Output the (x, y) coordinate of the center of the cell containing the given text.  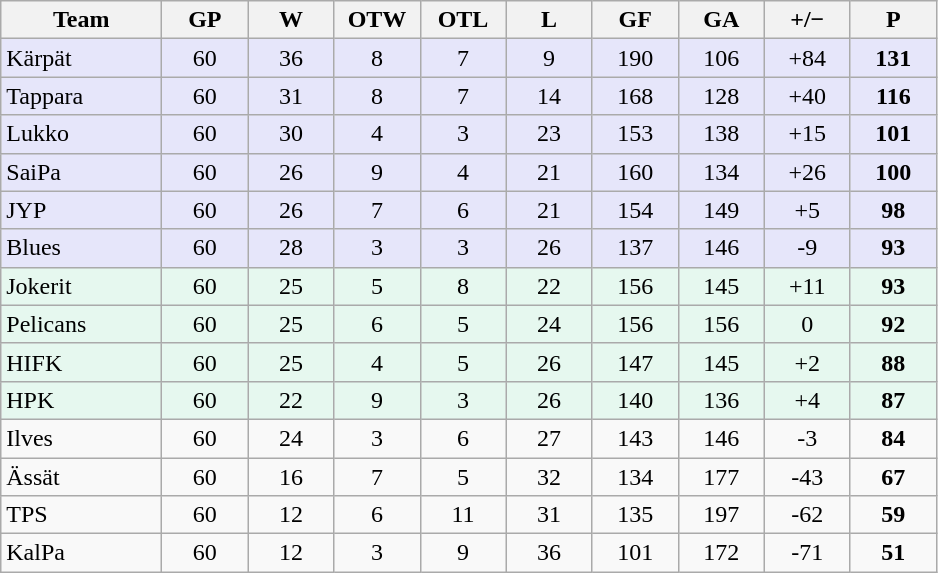
88 (893, 362)
+15 (807, 134)
OTL (463, 20)
135 (635, 515)
67 (893, 477)
+40 (807, 96)
138 (721, 134)
+84 (807, 58)
168 (635, 96)
KalPa (82, 553)
160 (635, 172)
-62 (807, 515)
GP (205, 20)
+/− (807, 20)
98 (893, 210)
27 (549, 438)
Team (82, 20)
172 (721, 553)
Blues (82, 248)
+11 (807, 286)
TPS (82, 515)
Tappara (82, 96)
SaiPa (82, 172)
137 (635, 248)
-43 (807, 477)
Ilves (82, 438)
GA (721, 20)
128 (721, 96)
32 (549, 477)
106 (721, 58)
Lukko (82, 134)
177 (721, 477)
+2 (807, 362)
116 (893, 96)
-9 (807, 248)
HPK (82, 400)
59 (893, 515)
84 (893, 438)
HIFK (82, 362)
-71 (807, 553)
P (893, 20)
51 (893, 553)
Ässät (82, 477)
23 (549, 134)
28 (291, 248)
136 (721, 400)
143 (635, 438)
100 (893, 172)
149 (721, 210)
+5 (807, 210)
14 (549, 96)
140 (635, 400)
-3 (807, 438)
+4 (807, 400)
11 (463, 515)
GF (635, 20)
154 (635, 210)
0 (807, 324)
+26 (807, 172)
JYP (82, 210)
16 (291, 477)
Kärpät (82, 58)
153 (635, 134)
Pelicans (82, 324)
OTW (377, 20)
L (549, 20)
W (291, 20)
197 (721, 515)
147 (635, 362)
30 (291, 134)
131 (893, 58)
92 (893, 324)
190 (635, 58)
87 (893, 400)
Jokerit (82, 286)
